Pinpoint the cell where the given text exists, returning its (X, Y) midpoint coordinate. 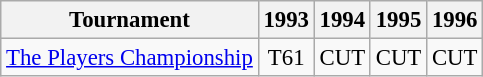
The Players Championship (130, 58)
1994 (342, 20)
1993 (286, 20)
1996 (455, 20)
T61 (286, 58)
1995 (398, 20)
Tournament (130, 20)
